Return [X, Y] of the center of cell containing provided text 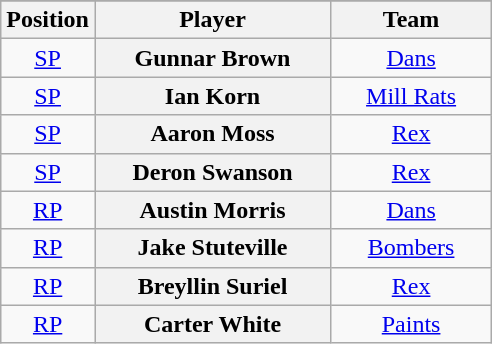
Gunnar Brown [212, 58]
Mill Rats [412, 96]
Deron Swanson [212, 172]
Player [212, 20]
Aaron Moss [212, 134]
Carter White [212, 324]
Team [412, 20]
Breyllin Suriel [212, 286]
Paints [412, 324]
Jake Stuteville [212, 248]
Ian Korn [212, 96]
Position [48, 20]
Austin Morris [212, 210]
Bombers [412, 248]
